Detect which cell encompasses the target text, then output its (X, Y) center coordinate. 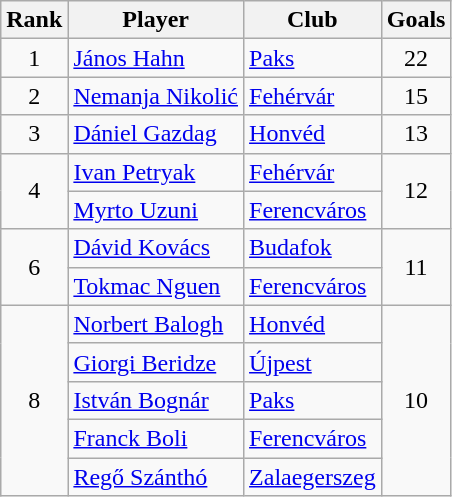
Giorgi Beridze (156, 362)
8 (34, 400)
Újpest (313, 362)
Player (156, 20)
Nemanja Nikolić (156, 96)
15 (416, 96)
11 (416, 267)
Tokmac Nguen (156, 286)
Goals (416, 20)
6 (34, 267)
István Bognár (156, 400)
12 (416, 191)
4 (34, 191)
Rank (34, 20)
3 (34, 134)
22 (416, 58)
János Hahn (156, 58)
Norbert Balogh (156, 324)
Zalaegerszeg (313, 477)
Franck Boli (156, 438)
1 (34, 58)
Budafok (313, 248)
13 (416, 134)
Myrto Uzuni (156, 210)
Dávid Kovács (156, 248)
2 (34, 96)
10 (416, 400)
Dániel Gazdag (156, 134)
Regő Szánthó (156, 477)
Ivan Petryak (156, 172)
Club (313, 20)
